Search for the cell housing the specified text and yield its [X, Y] center coordinate. 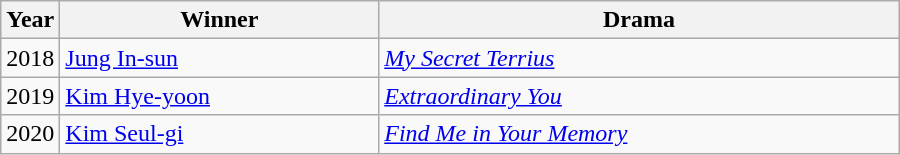
2018 [30, 58]
Winner [220, 20]
Drama [640, 20]
2020 [30, 134]
My Secret Terrius [640, 58]
Find Me in Your Memory [640, 134]
Jung In-sun [220, 58]
Kim Hye-yoon [220, 96]
Extraordinary You [640, 96]
Year [30, 20]
Kim Seul-gi [220, 134]
2019 [30, 96]
